Extract the [x, y] coordinate from the center of the cell holding the provided text.  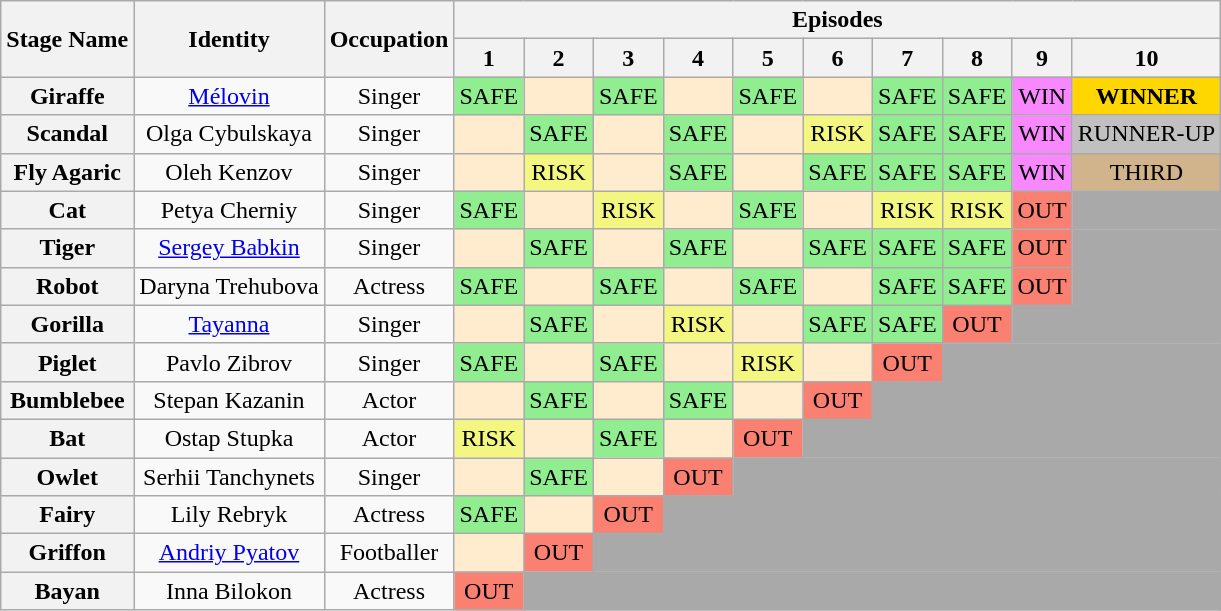
Footballer [389, 553]
Occupation [389, 39]
Fly Agaric [68, 172]
Stage Name [68, 39]
Fairy [68, 515]
Ostap Stupka [229, 438]
Serhii Tanchynets [229, 477]
Daryna Trehubova [229, 286]
Griffon [68, 553]
6 [838, 58]
Gorilla [68, 324]
Inna Bilokon [229, 591]
10 [1146, 58]
1 [489, 58]
Episodes [838, 20]
Owlet [68, 477]
Robot [68, 286]
Sergey Babkin [229, 248]
Bayan [68, 591]
Stepan Kazanin [229, 400]
Lily Rebryk [229, 515]
RUNNER-UP [1146, 134]
Petya Cherniy [229, 210]
Bat [68, 438]
Olga Cybulskaya [229, 134]
Identity [229, 39]
WINNER [1146, 96]
Oleh Kenzov [229, 172]
Scandal [68, 134]
3 [628, 58]
Andriy Pyatov [229, 553]
Giraffe [68, 96]
7 [907, 58]
Tayanna [229, 324]
Pavlo Zibrov [229, 362]
4 [698, 58]
Bumblebee [68, 400]
5 [768, 58]
2 [559, 58]
THIRD [1146, 172]
Piglet [68, 362]
8 [977, 58]
Tiger [68, 248]
9 [1042, 58]
Mélovin [229, 96]
Cat [68, 210]
